Return the (x, y) coordinate for the center point of the cell that contains the specified text.  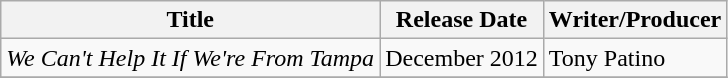
Title (190, 20)
We Can't Help It If We're From Tampa (190, 58)
Tony Patino (634, 58)
Release Date (462, 20)
December 2012 (462, 58)
Writer/Producer (634, 20)
